Return the [x, y] coordinate for the center point of the cell that contains the specified text.  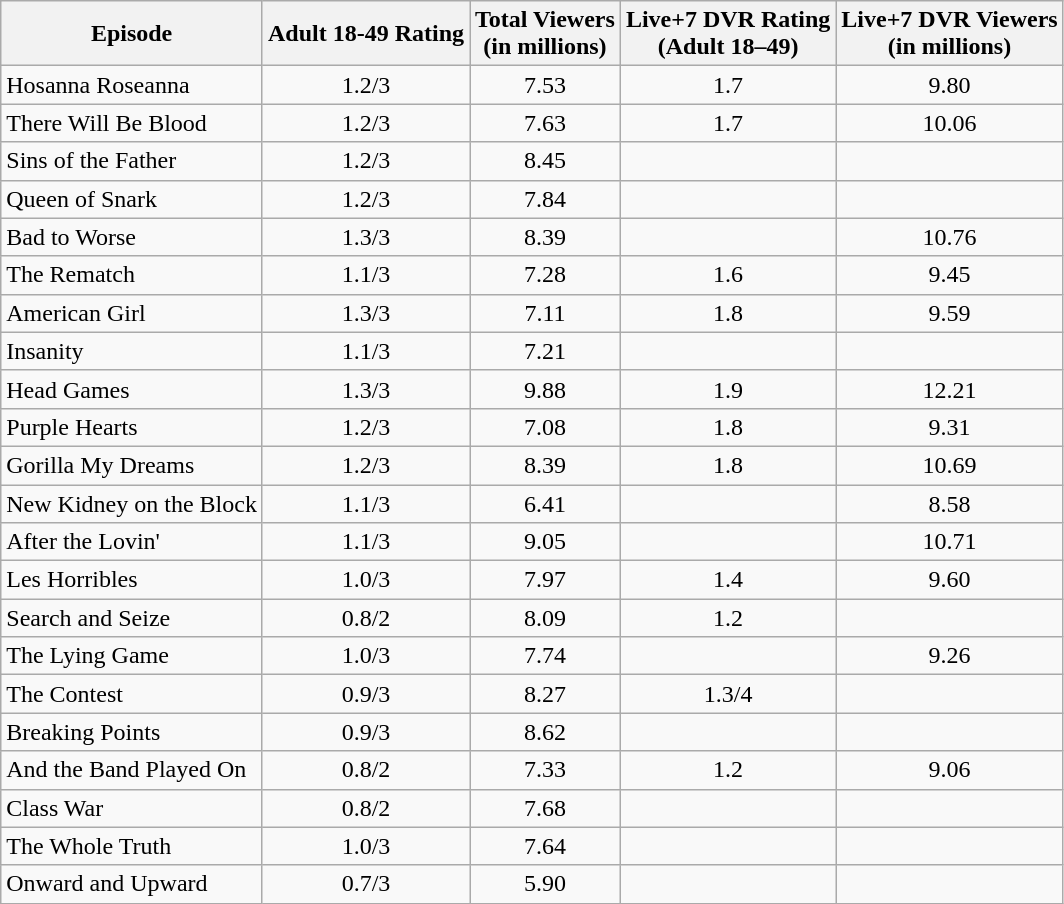
7.84 [546, 199]
9.06 [950, 770]
Sins of the Father [132, 161]
The Contest [132, 694]
0.7/3 [366, 884]
9.45 [950, 275]
The Whole Truth [132, 846]
5.90 [546, 884]
7.74 [546, 656]
Insanity [132, 351]
7.28 [546, 275]
New Kidney on the Block [132, 503]
Gorilla My Dreams [132, 465]
8.09 [546, 618]
After the Lovin' [132, 542]
7.11 [546, 313]
10.06 [950, 123]
Purple Hearts [132, 427]
Bad to Worse [132, 237]
Total Viewers(in millions) [546, 34]
7.33 [546, 770]
Head Games [132, 389]
And the Band Played On [132, 770]
12.21 [950, 389]
7.08 [546, 427]
9.31 [950, 427]
American Girl [132, 313]
7.63 [546, 123]
Live+7 DVR Viewers(in millions) [950, 34]
10.69 [950, 465]
9.80 [950, 85]
7.21 [546, 351]
1.6 [728, 275]
6.41 [546, 503]
9.59 [950, 313]
The Lying Game [132, 656]
1.9 [728, 389]
7.68 [546, 808]
There Will Be Blood [132, 123]
8.45 [546, 161]
Class War [132, 808]
7.97 [546, 580]
Breaking Points [132, 732]
9.60 [950, 580]
9.05 [546, 542]
9.88 [546, 389]
8.62 [546, 732]
10.71 [950, 542]
Episode [132, 34]
8.27 [546, 694]
1.4 [728, 580]
8.58 [950, 503]
Les Horribles [132, 580]
Adult 18-49 Rating [366, 34]
Hosanna Roseanna [132, 85]
1.3/4 [728, 694]
7.64 [546, 846]
The Rematch [132, 275]
10.76 [950, 237]
Onward and Upward [132, 884]
7.53 [546, 85]
Live+7 DVR Rating(Adult 18–49) [728, 34]
9.26 [950, 656]
Queen of Snark [132, 199]
Search and Seize [132, 618]
